For the text-containing cell, return its midpoint in [x, y] coordinate format. 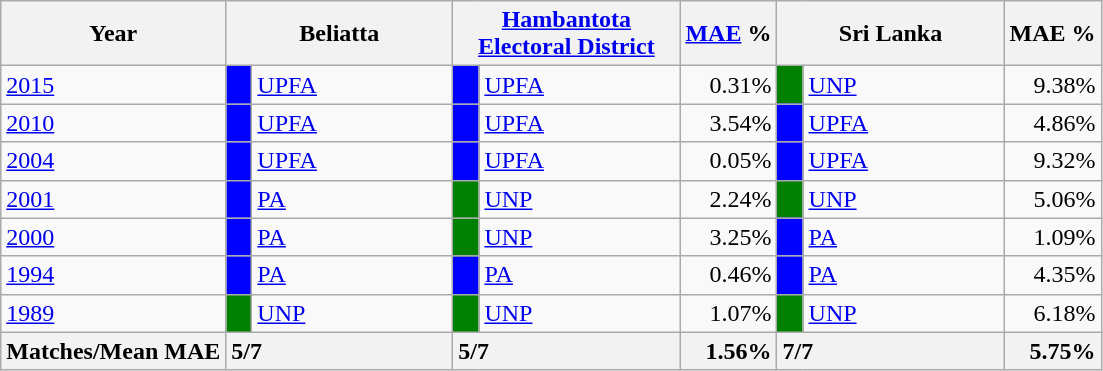
7/7 [890, 351]
Year [114, 34]
2.24% [728, 199]
0.05% [728, 161]
6.18% [1052, 313]
5.75% [1052, 351]
0.31% [728, 85]
1989 [114, 313]
1.09% [1052, 237]
0.46% [728, 275]
4.35% [1052, 275]
3.54% [728, 123]
2000 [114, 237]
Beliatta [340, 34]
2010 [114, 123]
Matches/Mean MAE [114, 351]
1.07% [728, 313]
5.06% [1052, 199]
1.56% [728, 351]
1994 [114, 275]
3.25% [728, 237]
9.38% [1052, 85]
Sri Lanka [890, 34]
9.32% [1052, 161]
2004 [114, 161]
Hambantota Electoral District [566, 34]
4.86% [1052, 123]
2001 [114, 199]
2015 [114, 85]
